Detect which cell encompasses the target text, then output its (x, y) center coordinate. 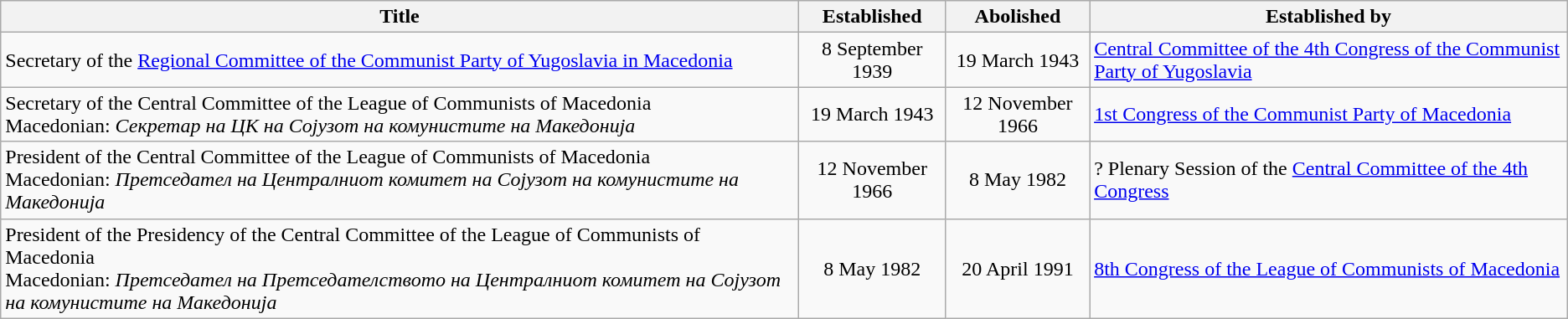
1st Congress of the Communist Party of Macedonia (1328, 114)
Title (400, 17)
8 September 1939 (872, 60)
8th Congress of the League of Communists of Macedonia (1328, 268)
Abolished (1017, 17)
Secretary of the Central Committee of the League of Communists of MacedoniaMacedonian: Секретар на ЦК на Сојузот на комунистите на Македонија (400, 114)
? Plenary Session of the Central Committee of the 4th Congress (1328, 180)
20 April 1991 (1017, 268)
Established by (1328, 17)
Secretary of the Regional Committee of the Communist Party of Yugoslavia in Macedonia (400, 60)
Established (872, 17)
Central Committee of the 4th Congress of the Communist Party of Yugoslavia (1328, 60)
